Identify which cell holds the provided text, then report its (x, y) central coordinate. 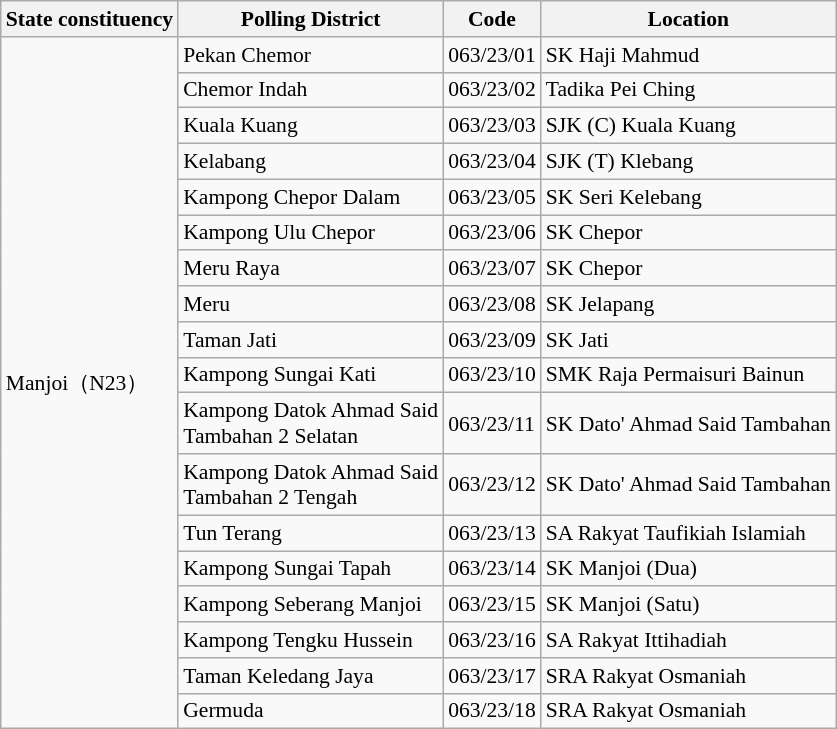
Kampong Datok Ahmad SaidTambahan 2 Tengah (310, 484)
Kuala Kuang (310, 126)
Kelabang (310, 162)
State constituency (90, 19)
Kampong Sungai Tapah (310, 569)
Kampong Chepor Dalam (310, 197)
SK Seri Kelebang (688, 197)
063/23/18 (492, 711)
063/23/03 (492, 126)
Code (492, 19)
SA Rakyat Taufikiah Islamiah (688, 533)
SK Jelapang (688, 304)
063/23/10 (492, 375)
063/23/08 (492, 304)
Kampong Ulu Chepor (310, 233)
SK Jati (688, 340)
Tun Terang (310, 533)
Manjoi（N23） (90, 383)
Kampong Datok Ahmad SaidTambahan 2 Selatan (310, 424)
Kampong Sungai Kati (310, 375)
063/23/12 (492, 484)
063/23/13 (492, 533)
Taman Keledang Jaya (310, 676)
Pekan Chemor (310, 55)
063/23/07 (492, 269)
SJK (C) Kuala Kuang (688, 126)
063/23/14 (492, 569)
Tadika Pei Ching (688, 90)
063/23/16 (492, 640)
Location (688, 19)
SK Manjoi (Satu) (688, 605)
SJK (T) Klebang (688, 162)
Polling District (310, 19)
063/23/06 (492, 233)
Meru Raya (310, 269)
Taman Jati (310, 340)
063/23/05 (492, 197)
063/23/01 (492, 55)
SA Rakyat Ittihadiah (688, 640)
063/23/04 (492, 162)
Kampong Seberang Manjoi (310, 605)
Chemor Indah (310, 90)
SMK Raja Permaisuri Bainun (688, 375)
063/23/17 (492, 676)
Meru (310, 304)
Kampong Tengku Hussein (310, 640)
SK Manjoi (Dua) (688, 569)
063/23/11 (492, 424)
SK Haji Mahmud (688, 55)
063/23/09 (492, 340)
Germuda (310, 711)
063/23/15 (492, 605)
063/23/02 (492, 90)
